Search for the cell housing the specified text and yield its (x, y) center coordinate. 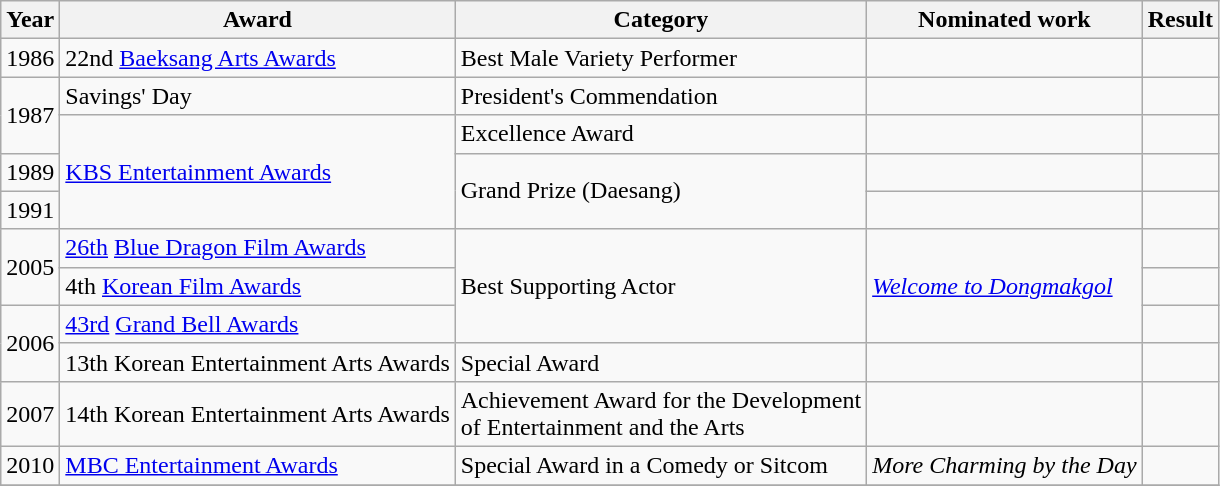
1986 (30, 58)
Category (660, 20)
2005 (30, 267)
President's Commendation (660, 96)
1991 (30, 210)
Year (30, 20)
1987 (30, 115)
Result (1180, 20)
43rd Grand Bell Awards (258, 324)
Special Award (660, 362)
Savings' Day (258, 96)
22nd Baeksang Arts Awards (258, 58)
Award (258, 20)
KBS Entertainment Awards (258, 172)
26th Blue Dragon Film Awards (258, 248)
MBC Entertainment Awards (258, 465)
Special Award in a Comedy or Sitcom (660, 465)
14th Korean Entertainment Arts Awards (258, 414)
4th Korean Film Awards (258, 286)
2010 (30, 465)
Achievement Award for the Development of Entertainment and the Arts (660, 414)
2007 (30, 414)
13th Korean Entertainment Arts Awards (258, 362)
Best Male Variety Performer (660, 58)
Grand Prize (Daesang) (660, 191)
Excellence Award (660, 134)
Nominated work (1004, 20)
Welcome to Dongmakgol (1004, 286)
1989 (30, 172)
2006 (30, 343)
More Charming by the Day (1004, 465)
Best Supporting Actor (660, 286)
